Find where the given text appears and provide that cell's center as (X, Y) coordinate. 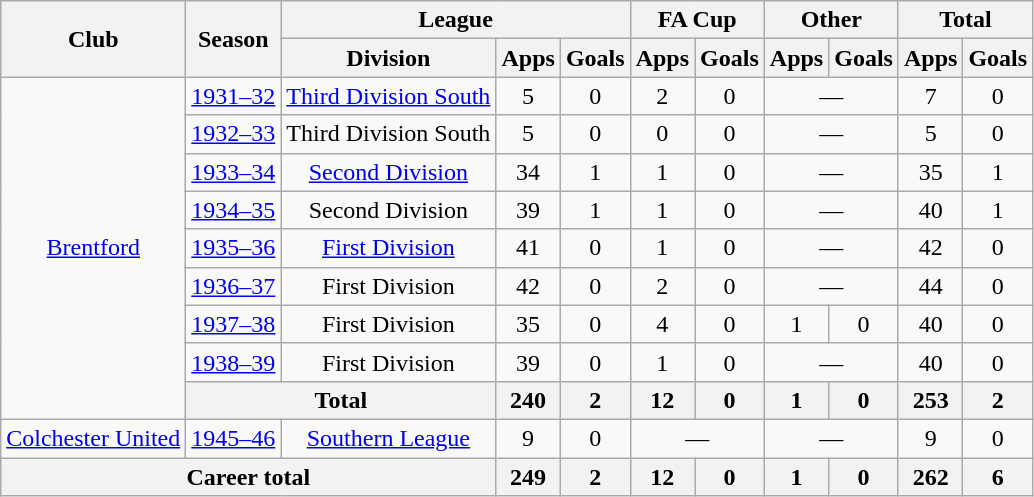
Colchester United (94, 438)
1931–32 (234, 96)
1945–46 (234, 438)
253 (930, 400)
1932–33 (234, 134)
Club (94, 39)
Other (831, 20)
Career total (248, 477)
1933–34 (234, 172)
Season (234, 39)
34 (528, 172)
1935–36 (234, 248)
262 (930, 477)
League (456, 20)
1936–37 (234, 286)
1934–35 (234, 210)
4 (662, 324)
1937–38 (234, 324)
1938–39 (234, 362)
Brentford (94, 248)
6 (998, 477)
249 (528, 477)
7 (930, 96)
Division (388, 58)
44 (930, 286)
FA Cup (697, 20)
Southern League (388, 438)
240 (528, 400)
41 (528, 248)
